For the text-containing cell, return its midpoint in (X, Y) coordinate format. 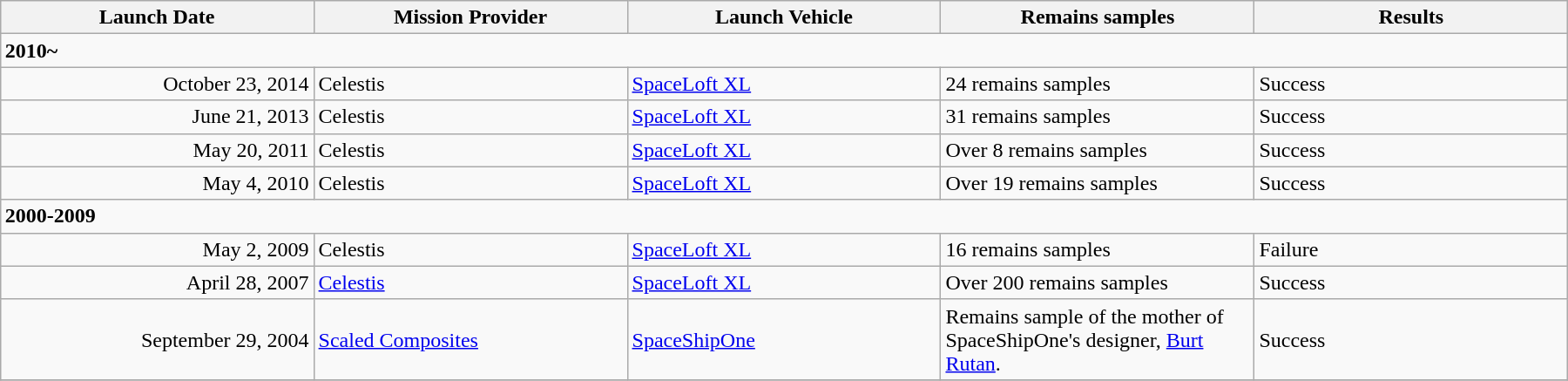
2000-2009 (784, 216)
October 23, 2014 (157, 84)
Mission Provider (470, 17)
June 21, 2013 (157, 117)
May 4, 2010 (157, 183)
May 20, 2011 (157, 150)
Remains samples (1098, 17)
Launch Date (157, 17)
May 2, 2009 (157, 249)
Over 200 remains samples (1098, 282)
September 29, 2004 (157, 339)
April 28, 2007 (157, 282)
Over 8 remains samples (1098, 150)
2010~ (784, 51)
Failure (1411, 249)
Launch Vehicle (784, 17)
Remains sample of the mother of SpaceShipOne's designer, Burt Rutan. (1098, 339)
SpaceShipOne (784, 339)
Scaled Composites (470, 339)
31 remains samples (1098, 117)
24 remains samples (1098, 84)
16 remains samples (1098, 249)
Results (1411, 17)
Over 19 remains samples (1098, 183)
